Provide the (X, Y) coordinate of the cell's center where the given text is located.  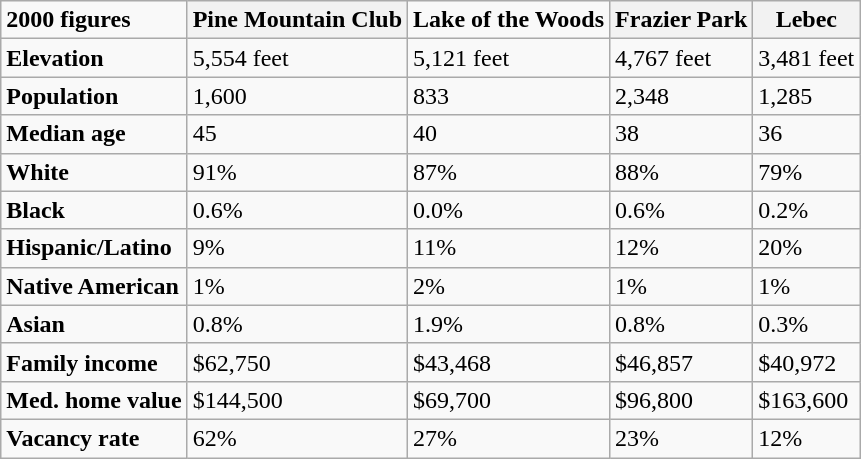
27% (509, 438)
4,767 feet (682, 58)
1,600 (297, 96)
833 (509, 96)
3,481 feet (806, 58)
Lake of the Woods (509, 20)
5,554 feet (297, 58)
62% (297, 438)
23% (682, 438)
Black (94, 210)
$46,857 (682, 362)
$144,500 (297, 400)
91% (297, 172)
88% (682, 172)
11% (509, 248)
2000 figures (94, 20)
$43,468 (509, 362)
$69,700 (509, 400)
5,121 feet (509, 58)
20% (806, 248)
79% (806, 172)
Elevation (94, 58)
0.3% (806, 324)
Asian (94, 324)
Family income (94, 362)
2,348 (682, 96)
Frazier Park (682, 20)
1,285 (806, 96)
40 (509, 134)
Pine Mountain Club (297, 20)
1.9% (509, 324)
Med. home value (94, 400)
Population (94, 96)
2% (509, 286)
87% (509, 172)
$163,600 (806, 400)
9% (297, 248)
White (94, 172)
0.0% (509, 210)
Vacancy rate (94, 438)
45 (297, 134)
36 (806, 134)
Median age (94, 134)
38 (682, 134)
0.2% (806, 210)
$96,800 (682, 400)
$62,750 (297, 362)
Hispanic/Latino (94, 248)
$40,972 (806, 362)
Native American (94, 286)
Lebec (806, 20)
